From the cell containing the given text, extract its center point as [X, Y] coordinate. 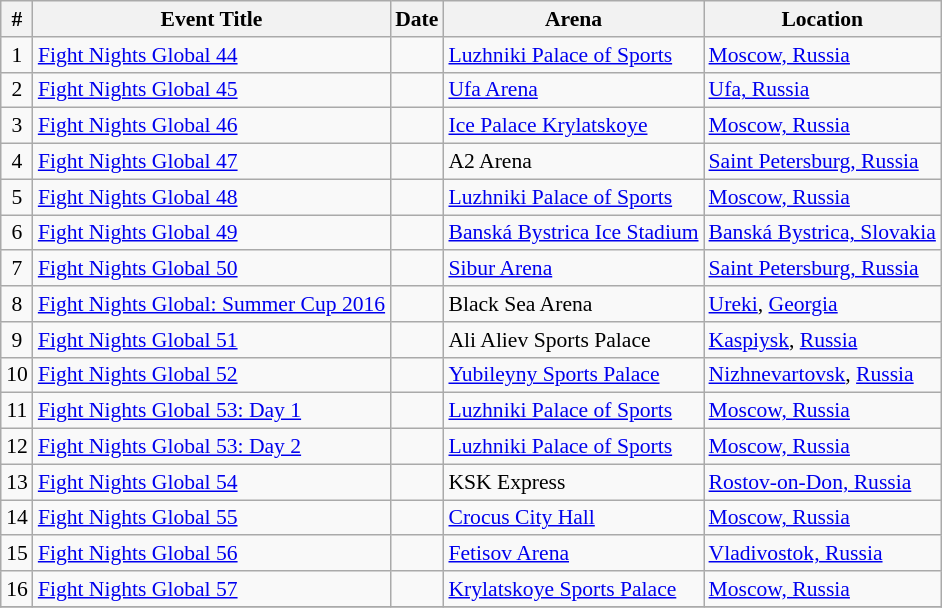
Fight Nights Global 53: Day 1 [212, 411]
Nizhnevartovsk, Russia [822, 375]
Fight Nights Global 50 [212, 269]
Fight Nights Global: Summer Cup 2016 [212, 304]
Vladivostok, Russia [822, 554]
10 [17, 375]
Rostov-on-Don, Russia [822, 482]
Sibur Arena [573, 269]
Arena [573, 19]
Krylatskoye Sports Palace [573, 589]
Fight Nights Global 53: Day 2 [212, 447]
A2 Arena [573, 162]
Ali Aliev Sports Palace [573, 340]
Fetisov Arena [573, 554]
2 [17, 90]
# [17, 19]
Fight Nights Global 48 [212, 197]
Banská Bystrica, Slovakia [822, 233]
4 [17, 162]
Fight Nights Global 49 [212, 233]
Fight Nights Global 46 [212, 126]
Fight Nights Global 57 [212, 589]
12 [17, 447]
Ice Palace Krylatskoye [573, 126]
Event Title [212, 19]
Banská Bystrica Ice Stadium [573, 233]
Fight Nights Global 56 [212, 554]
Ufa, Russia [822, 90]
Fight Nights Global 54 [212, 482]
15 [17, 554]
Fight Nights Global 51 [212, 340]
Fight Nights Global 45 [212, 90]
7 [17, 269]
Yubileyny Sports Palace [573, 375]
KSK Express [573, 482]
Crocus City Hall [573, 518]
9 [17, 340]
Fight Nights Global 44 [212, 55]
Black Sea Arena [573, 304]
11 [17, 411]
1 [17, 55]
6 [17, 233]
Fight Nights Global 47 [212, 162]
Location [822, 19]
14 [17, 518]
16 [17, 589]
Fight Nights Global 55 [212, 518]
13 [17, 482]
3 [17, 126]
Date [416, 19]
5 [17, 197]
Kaspiysk, Russia [822, 340]
8 [17, 304]
Ufa Arena [573, 90]
Fight Nights Global 52 [212, 375]
Ureki, Georgia [822, 304]
